Extract the [x, y] coordinate from the center of the cell holding the provided text.  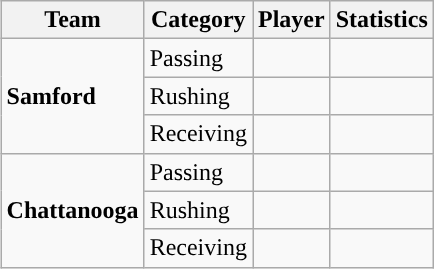
Category [198, 20]
Team [72, 20]
Statistics [382, 20]
Player [291, 20]
Chattanooga [72, 210]
Samford [72, 96]
